Search for the cell housing the specified text and yield its (x, y) center coordinate. 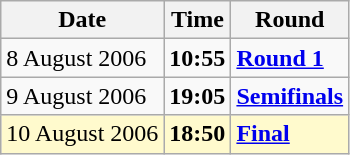
Semifinals (290, 96)
10 August 2006 (82, 134)
Final (290, 134)
Round 1 (290, 58)
19:05 (198, 96)
10:55 (198, 58)
9 August 2006 (82, 96)
8 August 2006 (82, 58)
Round (290, 20)
18:50 (198, 134)
Time (198, 20)
Date (82, 20)
